From the cell containing the given text, extract its center point as (X, Y) coordinate. 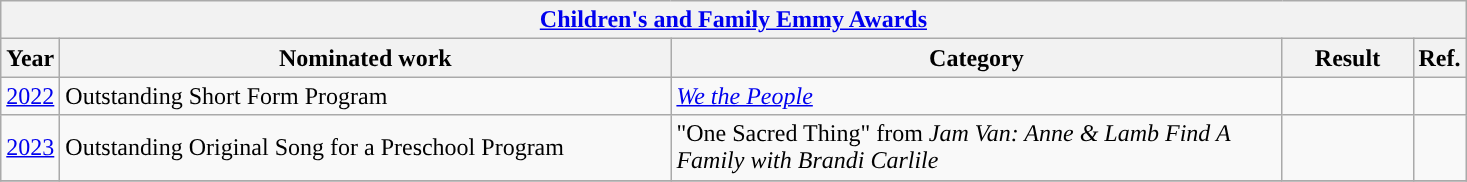
Year (30, 58)
Outstanding Original Song for a Preschool Program (366, 148)
2022 (30, 96)
Outstanding Short Form Program (366, 96)
Result (1348, 58)
2023 (30, 148)
We the People (976, 96)
Ref. (1440, 58)
Category (976, 58)
Nominated work (366, 58)
"One Sacred Thing" from Jam Van: Anne & Lamb Find A Family with Brandi Carlile (976, 148)
Children's and Family Emmy Awards (734, 20)
